Capture the cell that displays the provided text and extract its [X, Y] central coordinate. 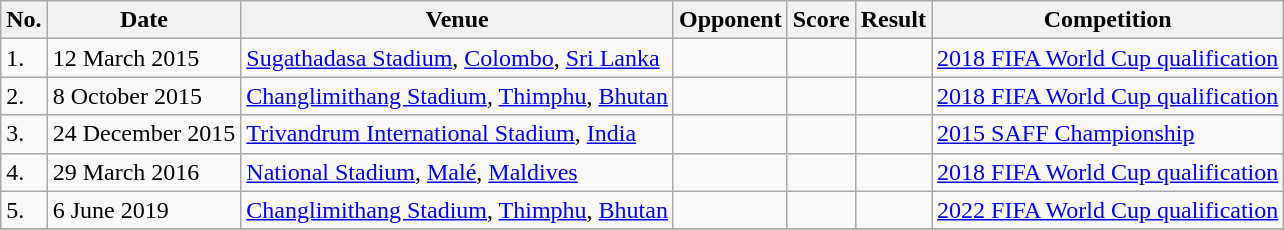
12 March 2015 [144, 58]
National Stadium, Malé, Maldives [458, 172]
Date [144, 20]
Opponent [730, 20]
Competition [1108, 20]
24 December 2015 [144, 134]
Score [821, 20]
2022 FIFA World Cup qualification [1108, 210]
Result [893, 20]
8 October 2015 [144, 96]
4. [24, 172]
No. [24, 20]
Trivandrum International Stadium, India [458, 134]
Venue [458, 20]
2015 SAFF Championship [1108, 134]
1. [24, 58]
3. [24, 134]
5. [24, 210]
29 March 2016 [144, 172]
2. [24, 96]
Sugathadasa Stadium, Colombo, Sri Lanka [458, 58]
6 June 2019 [144, 210]
